Determine the (x, y) coordinate at the center of the cell enclosing the given text.  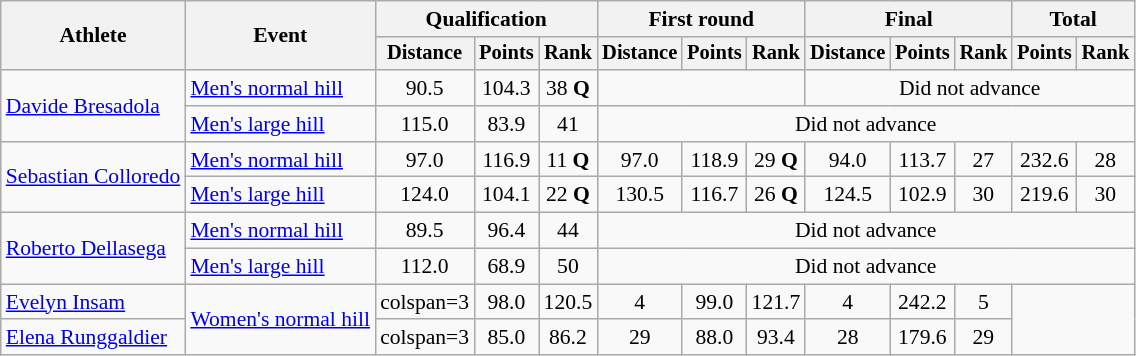
242.2 (922, 302)
120.5 (568, 302)
Evelyn Insam (94, 302)
124.5 (848, 195)
89.5 (424, 231)
113.7 (922, 160)
99.0 (714, 302)
27 (984, 160)
Athlete (94, 36)
115.0 (424, 124)
130.5 (640, 195)
Women's normal hill (280, 320)
68.9 (506, 267)
124.0 (424, 195)
Roberto Dellasega (94, 248)
232.6 (1044, 160)
98.0 (506, 302)
116.9 (506, 160)
116.7 (714, 195)
85.0 (506, 338)
104.1 (506, 195)
86.2 (568, 338)
44 (568, 231)
88.0 (714, 338)
Sebastian Colloredo (94, 178)
93.4 (776, 338)
121.7 (776, 302)
First round (701, 19)
94.0 (848, 160)
50 (568, 267)
38 Q (568, 88)
179.6 (922, 338)
11 Q (568, 160)
90.5 (424, 88)
22 Q (568, 195)
29 Q (776, 160)
Final (908, 19)
102.9 (922, 195)
219.6 (1044, 195)
Qualification (486, 19)
41 (568, 124)
26 Q (776, 195)
5 (984, 302)
96.4 (506, 231)
Davide Bresadola (94, 106)
118.9 (714, 160)
Event (280, 36)
Total (1073, 19)
83.9 (506, 124)
112.0 (424, 267)
Elena Runggaldier (94, 338)
104.3 (506, 88)
